Pinpoint the cell where the given text exists, returning its (x, y) midpoint coordinate. 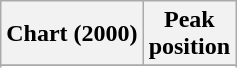
Peakposition (189, 34)
Chart (2000) (72, 34)
